Output the [X, Y] coordinate of the center of the cell containing the given text.  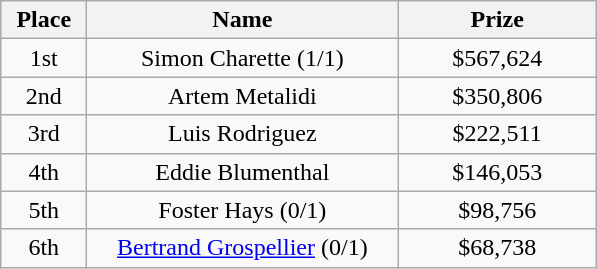
Foster Hays (0/1) [242, 210]
1st [44, 58]
2nd [44, 96]
Eddie Blumenthal [242, 172]
Luis Rodriguez [242, 134]
$68,738 [498, 248]
Artem Metalidi [242, 96]
Prize [498, 20]
5th [44, 210]
Bertrand Grospellier (0/1) [242, 248]
$567,624 [498, 58]
$98,756 [498, 210]
$222,511 [498, 134]
$146,053 [498, 172]
3rd [44, 134]
6th [44, 248]
4th [44, 172]
Place [44, 20]
Simon Charette (1/1) [242, 58]
Name [242, 20]
$350,806 [498, 96]
